Output the (X, Y) coordinate of the center of the cell containing the given text.  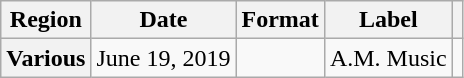
Various (46, 58)
Format (280, 20)
Region (46, 20)
Label (388, 20)
A.M. Music (388, 58)
Date (164, 20)
June 19, 2019 (164, 58)
